Determine the [x, y] coordinate at the center of the cell enclosing the given text.  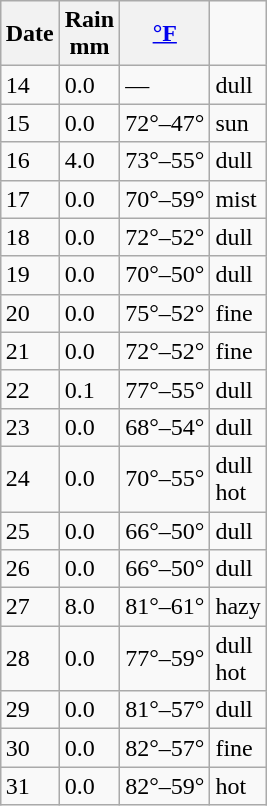
0.1 [89, 389]
31 [30, 786]
25 [30, 531]
70°–55° [165, 478]
72°–47° [165, 123]
75°–52° [165, 313]
24 [30, 478]
Rainmm [89, 34]
19 [30, 275]
22 [30, 389]
73°–55° [165, 161]
Date [30, 34]
70°–59° [165, 199]
29 [30, 710]
°F [165, 34]
30 [30, 748]
20 [30, 313]
21 [30, 351]
sun [238, 123]
77°–55° [165, 389]
68°–54° [165, 427]
23 [30, 427]
81°–57° [165, 710]
hazy [238, 607]
4.0 [89, 161]
81°–61° [165, 607]
28 [30, 658]
70°–50° [165, 275]
hot [238, 786]
27 [30, 607]
mist [238, 199]
— [165, 85]
8.0 [89, 607]
14 [30, 85]
18 [30, 237]
82°–57° [165, 748]
82°–59° [165, 786]
16 [30, 161]
17 [30, 199]
15 [30, 123]
77°–59° [165, 658]
26 [30, 569]
